Provide the (X, Y) coordinate of the cell's center where the given text is located.  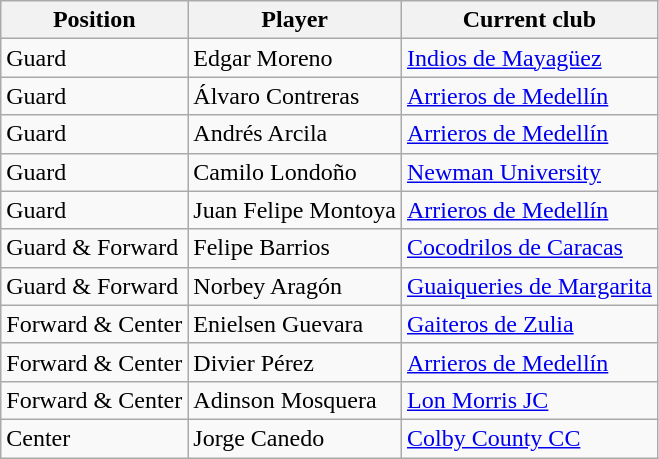
Player (295, 20)
Juan Felipe Montoya (295, 210)
Andrés Arcila (295, 134)
Norbey Aragón (295, 286)
Cocodrilos de Caracas (529, 248)
Adinson Mosquera (295, 400)
Newman University (529, 172)
Lon Morris JC (529, 400)
Camilo Londoño (295, 172)
Divier Pérez (295, 362)
Center (94, 438)
Position (94, 20)
Indios de Mayagüez (529, 58)
Guaiqueries de Margarita (529, 286)
Edgar Moreno (295, 58)
Jorge Canedo (295, 438)
Álvaro Contreras (295, 96)
Felipe Barrios (295, 248)
Current club (529, 20)
Gaiteros de Zulia (529, 324)
Enielsen Guevara (295, 324)
Colby County CC (529, 438)
